Return the (X, Y) coordinate for the center point of the cell that contains the specified text.  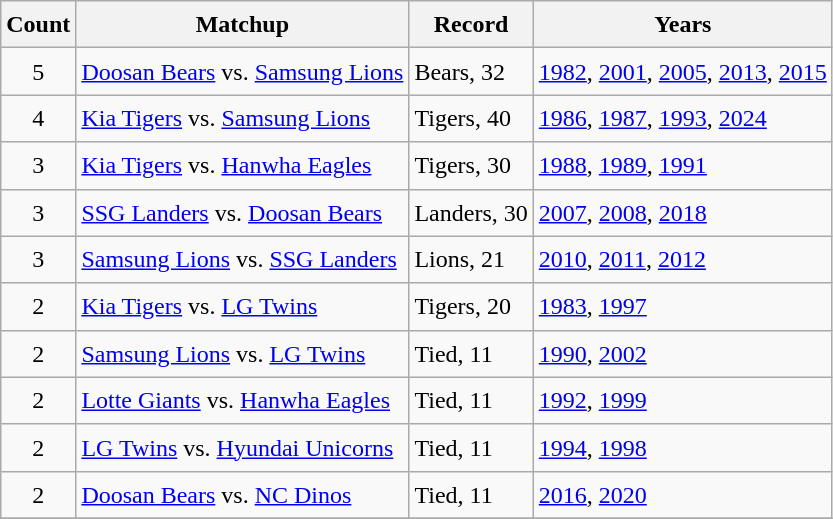
Record (471, 24)
Matchup (242, 24)
Kia Tigers vs. Samsung Lions (242, 118)
Kia Tigers vs. LG Twins (242, 306)
Bears, 32 (471, 72)
Doosan Bears vs. Samsung Lions (242, 72)
Samsung Lions vs. SSG Landers (242, 260)
2016, 2020 (682, 494)
4 (38, 118)
Landers, 30 (471, 212)
Samsung Lions vs. LG Twins (242, 354)
Doosan Bears vs. NC Dinos (242, 494)
1990, 2002 (682, 354)
LG Twins vs. Hyundai Unicorns (242, 448)
Tigers, 20 (471, 306)
Tigers, 30 (471, 166)
Years (682, 24)
1982, 2001, 2005, 2013, 2015 (682, 72)
SSG Landers vs. Doosan Bears (242, 212)
Count (38, 24)
2007, 2008, 2018 (682, 212)
2010, 2011, 2012 (682, 260)
1986, 1987, 1993, 2024 (682, 118)
Tigers, 40 (471, 118)
1988, 1989, 1991 (682, 166)
1983, 1997 (682, 306)
Lions, 21 (471, 260)
5 (38, 72)
1992, 1999 (682, 400)
1994, 1998 (682, 448)
Lotte Giants vs. Hanwha Eagles (242, 400)
Kia Tigers vs. Hanwha Eagles (242, 166)
